Find where the given text appears and provide that cell's center as (X, Y) coordinate. 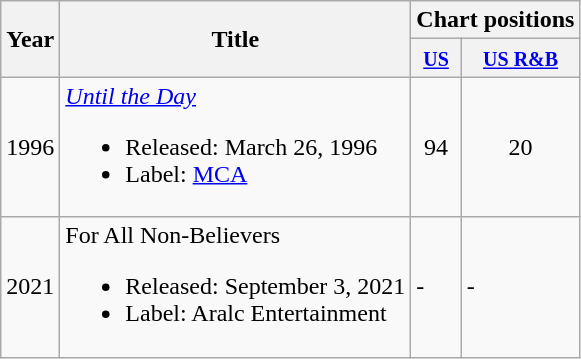
Year (30, 39)
US R&B (520, 58)
20 (520, 147)
2021 (30, 287)
1996 (30, 147)
For All Non-BelieversReleased: September 3, 2021Label: Aralc Entertainment (236, 287)
94 (436, 147)
Until the DayReleased: March 26, 1996Label: MCA (236, 147)
Chart positions (496, 20)
Title (236, 39)
US (436, 58)
